Return the [x, y] coordinate for the center point of the cell that contains the specified text.  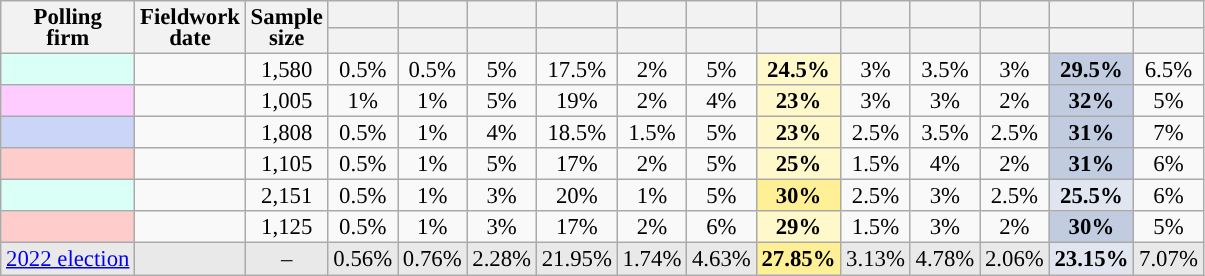
21.95% [576, 259]
2.06% [1014, 259]
1,005 [286, 101]
1,580 [286, 70]
1.74% [652, 259]
6.5% [1168, 70]
– [286, 259]
Fieldworkdate [190, 28]
32% [1092, 101]
0.76% [432, 259]
3.13% [876, 259]
Pollingfirm [68, 28]
1,105 [286, 164]
17.5% [576, 70]
29.5% [1092, 70]
18.5% [576, 133]
25.5% [1092, 196]
Samplesize [286, 28]
7.07% [1168, 259]
24.5% [798, 70]
20% [576, 196]
4.78% [944, 259]
1,125 [286, 228]
2,151 [286, 196]
7% [1168, 133]
25% [798, 164]
0.56% [362, 259]
27.85% [798, 259]
19% [576, 101]
2.28% [502, 259]
2022 election [68, 259]
4.63% [722, 259]
29% [798, 228]
23.15% [1092, 259]
1,808 [286, 133]
